Identify which cell holds the provided text, then report its (x, y) central coordinate. 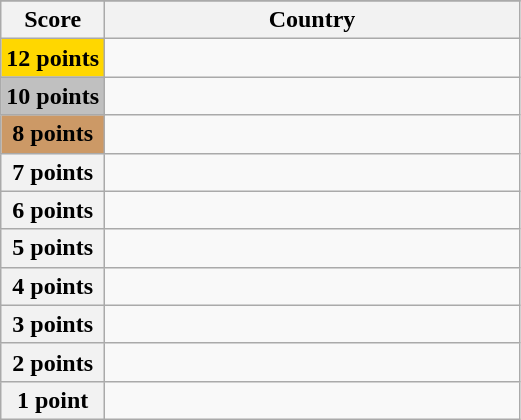
Score (53, 20)
1 point (53, 400)
Country (312, 20)
4 points (53, 286)
3 points (53, 324)
5 points (53, 248)
10 points (53, 96)
12 points (53, 58)
2 points (53, 362)
6 points (53, 210)
7 points (53, 172)
8 points (53, 134)
